Locate the cell with the specified text and output its [X, Y] center coordinate. 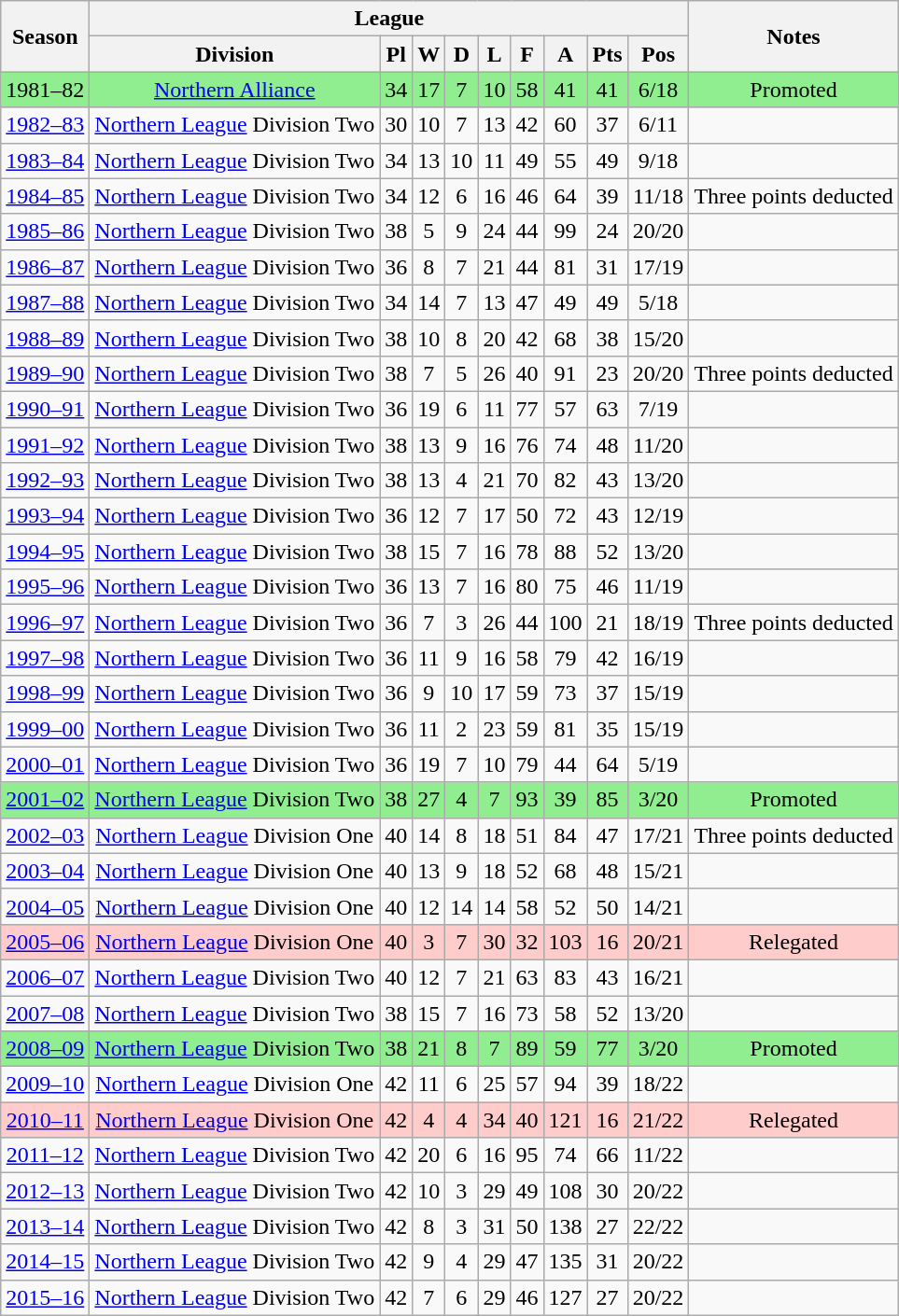
32 [527, 942]
51 [527, 835]
2003–04 [45, 871]
Season [45, 36]
2014–15 [45, 1262]
100 [566, 623]
1993–94 [45, 516]
14/21 [658, 906]
21/22 [658, 1120]
16/19 [658, 658]
1997–98 [45, 658]
88 [566, 552]
35 [607, 729]
1984–85 [45, 196]
66 [607, 1155]
1994–95 [45, 552]
15/21 [658, 871]
2000–01 [45, 764]
1995–96 [45, 587]
94 [566, 1085]
1998–99 [45, 693]
127 [566, 1297]
6/11 [658, 125]
72 [566, 516]
9/18 [658, 161]
18/19 [658, 623]
1981–82 [45, 90]
11/20 [658, 445]
18/22 [658, 1085]
2005–06 [45, 942]
91 [566, 373]
95 [527, 1155]
W [429, 54]
55 [566, 161]
2015–16 [45, 1297]
138 [566, 1226]
2002–03 [45, 835]
2 [461, 729]
83 [566, 977]
1987–88 [45, 302]
108 [566, 1191]
1989–90 [45, 373]
11/19 [658, 587]
2001–02 [45, 800]
1996–97 [45, 623]
Pts [607, 54]
70 [527, 481]
Pos [658, 54]
Northern Alliance [235, 90]
84 [566, 835]
2010–11 [45, 1120]
89 [527, 1049]
93 [527, 800]
6/18 [658, 90]
Notes [794, 36]
2006–07 [45, 977]
1982–83 [45, 125]
80 [527, 587]
99 [566, 231]
76 [527, 445]
Pl [396, 54]
17/19 [658, 267]
1991–92 [45, 445]
7/19 [658, 409]
103 [566, 942]
1992–93 [45, 481]
85 [607, 800]
121 [566, 1120]
25 [495, 1085]
Division [235, 54]
2008–09 [45, 1049]
2007–08 [45, 1013]
75 [566, 587]
1990–91 [45, 409]
11/18 [658, 196]
1988–89 [45, 338]
2004–05 [45, 906]
2011–12 [45, 1155]
2013–14 [45, 1226]
5/19 [658, 764]
12/19 [658, 516]
22/22 [658, 1226]
2009–10 [45, 1085]
A [566, 54]
F [527, 54]
11/22 [658, 1155]
135 [566, 1262]
20/21 [658, 942]
60 [566, 125]
1999–00 [45, 729]
2012–13 [45, 1191]
D [461, 54]
82 [566, 481]
1983–84 [45, 161]
League [389, 19]
1986–87 [45, 267]
16/21 [658, 977]
15/20 [658, 338]
1985–86 [45, 231]
17/21 [658, 835]
78 [527, 552]
5/18 [658, 302]
L [495, 54]
